From the cell containing the given text, extract its center point as [X, Y] coordinate. 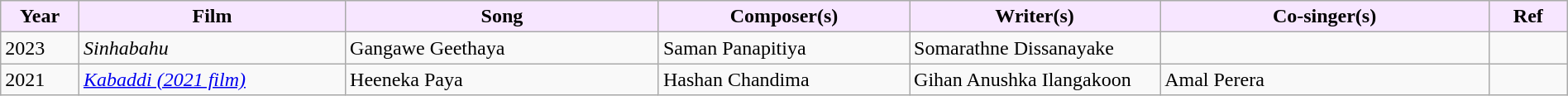
Saman Panapitiya [784, 48]
Film [212, 17]
Year [40, 17]
2023 [40, 48]
Hashan Chandima [784, 79]
Composer(s) [784, 17]
Writer(s) [1035, 17]
Heeneka Paya [503, 79]
Amal Perera [1325, 79]
Song [503, 17]
Kabaddi (2021 film) [212, 79]
Sinhabahu [212, 48]
Co-singer(s) [1325, 17]
Ref [1528, 17]
2021 [40, 79]
Gangawe Geethaya [503, 48]
Somarathne Dissanayake [1035, 48]
Gihan Anushka Ilangakoon [1035, 79]
